Return [x, y] of the center of cell containing provided text 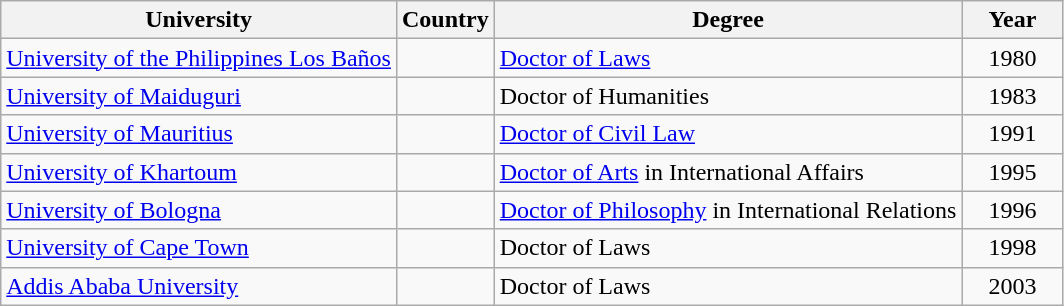
University of Mauritius [199, 134]
University of Bologna [199, 210]
University of Maiduguri [199, 96]
1980 [1012, 58]
1998 [1012, 248]
University of the Philippines Los Baños [199, 58]
1996 [1012, 210]
1983 [1012, 96]
University of Khartoum [199, 172]
Addis Ababa University [199, 286]
Doctor of Philosophy in International Relations [728, 210]
University [199, 20]
Doctor of Civil Law [728, 134]
University of Cape Town [199, 248]
Doctor of Arts in International Affairs [728, 172]
Degree [728, 20]
Year [1012, 20]
Country [445, 20]
2003 [1012, 286]
Doctor of Humanities [728, 96]
1991 [1012, 134]
1995 [1012, 172]
